Pinpoint the cell where the given text exists, returning its [X, Y] midpoint coordinate. 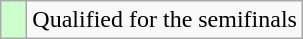
Qualified for the semifinals [165, 20]
